Pinpoint the cell where the given text exists, returning its (x, y) midpoint coordinate. 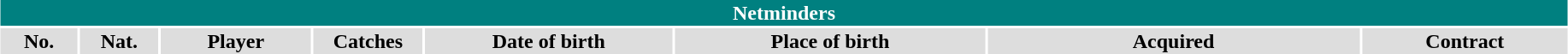
Player (236, 41)
Date of birth (549, 41)
Nat. (120, 41)
Netminders (783, 13)
Catches (368, 41)
Contract (1465, 41)
Place of birth (830, 41)
No. (39, 41)
Acquired (1173, 41)
